For the text-containing cell, return its midpoint in (X, Y) coordinate format. 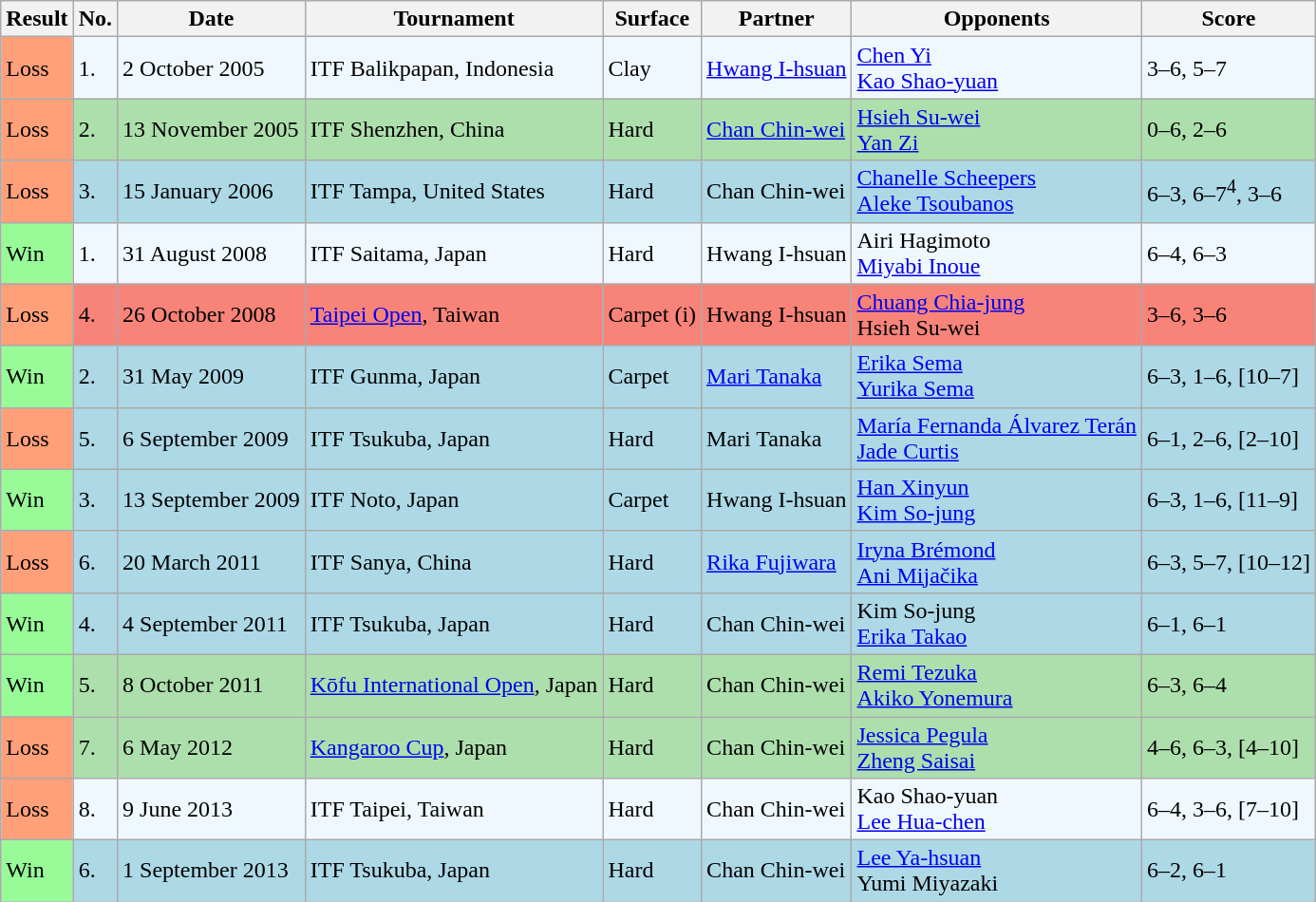
ITF Saitama, Japan (454, 253)
Erika Sema Yurika Sema (997, 376)
6–3, 6–4 (1229, 686)
0–6, 2–6 (1229, 129)
2 October 2005 (212, 68)
María Fernanda Álvarez Terán Jade Curtis (997, 439)
ITF Taipei, Taiwan (454, 809)
ITF Balikpapan, Indonesia (454, 68)
Tournament (454, 19)
15 January 2006 (212, 192)
Han Xinyun Kim So-jung (997, 499)
Kao Shao-yuan Lee Hua-chen (997, 809)
Rika Fujiwara (777, 562)
Partner (777, 19)
31 August 2008 (212, 253)
6–2, 6–1 (1229, 872)
Clay (652, 68)
8. (95, 809)
Carpet (i) (652, 315)
6–1, 2–6, [2–10] (1229, 439)
Taipei Open, Taiwan (454, 315)
4–6, 6–3, [4–10] (1229, 746)
ITF Noto, Japan (454, 499)
6–3, 5–7, [10–12] (1229, 562)
ITF Tampa, United States (454, 192)
ITF Gunma, Japan (454, 376)
6 May 2012 (212, 746)
ITF Sanya, China (454, 562)
6–3, 6–74, 3–6 (1229, 192)
13 September 2009 (212, 499)
3–6, 3–6 (1229, 315)
Surface (652, 19)
4 September 2011 (212, 623)
8 October 2011 (212, 686)
Hsieh Su-wei Yan Zi (997, 129)
6 September 2009 (212, 439)
Remi Tezuka Akiko Yonemura (997, 686)
Opponents (997, 19)
6–3, 1–6, [10–7] (1229, 376)
7. (95, 746)
31 May 2009 (212, 376)
Kōfu International Open, Japan (454, 686)
Kim So-jung Erika Takao (997, 623)
Date (212, 19)
Iryna Brémond Ani Mijačika (997, 562)
Result (37, 19)
Kangaroo Cup, Japan (454, 746)
6–4, 6–3 (1229, 253)
Lee Ya-hsuan Yumi Miyazaki (997, 872)
6–4, 3–6, [7–10] (1229, 809)
3–6, 5–7 (1229, 68)
Jessica Pegula Zheng Saisai (997, 746)
20 March 2011 (212, 562)
26 October 2008 (212, 315)
Airi Hagimoto Miyabi Inoue (997, 253)
Chuang Chia-jung Hsieh Su-wei (997, 315)
No. (95, 19)
1 September 2013 (212, 872)
9 June 2013 (212, 809)
ITF Shenzhen, China (454, 129)
6–1, 6–1 (1229, 623)
Score (1229, 19)
13 November 2005 (212, 129)
Chen Yi Kao Shao-yuan (997, 68)
Chanelle Scheepers Aleke Tsoubanos (997, 192)
6–3, 1–6, [11–9] (1229, 499)
